Locate the cell with the specified text and output its [X, Y] center coordinate. 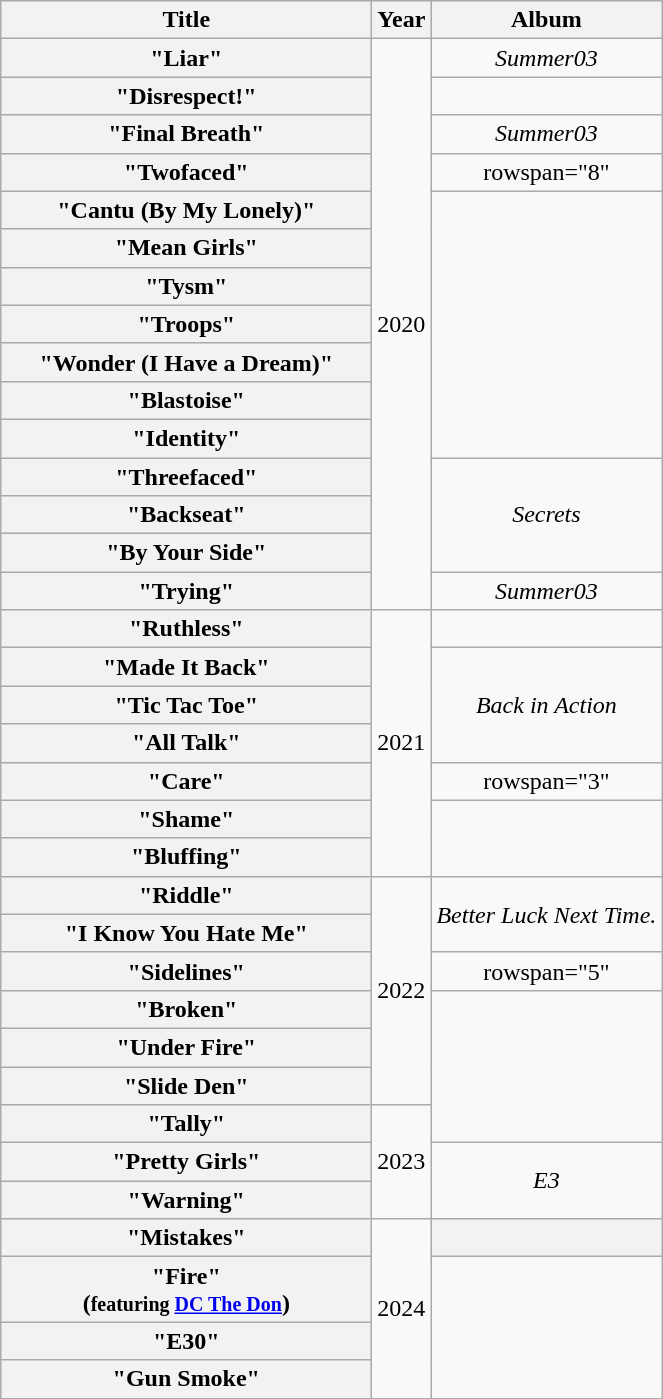
"Broken" [186, 1009]
"Wonder (I Have a Dream)" [186, 362]
"All Talk" [186, 743]
"Liar" [186, 58]
2020 [402, 324]
"Threefaced" [186, 477]
Album [546, 20]
"Cantu (By My Lonely)" [186, 210]
"Bluffing" [186, 857]
"Final Breath" [186, 134]
2021 [402, 743]
"Fire"(featuring DC The Don) [186, 1290]
rowspan="3" [546, 781]
"Shame" [186, 819]
"Warning" [186, 1200]
Year [402, 20]
"I Know You Hate Me" [186, 933]
Secrets [546, 515]
rowspan="8" [546, 172]
"Pretty Girls" [186, 1162]
"Slide Den" [186, 1085]
Title [186, 20]
"Riddle" [186, 895]
"Tally" [186, 1124]
2022 [402, 990]
"Identity" [186, 438]
"Disrespect!" [186, 96]
"Mistakes" [186, 1238]
"Troops" [186, 324]
"Under Fire" [186, 1047]
rowspan="5" [546, 971]
"Mean Girls" [186, 248]
Better Luck Next Time. [546, 914]
"Backseat" [186, 515]
"Care" [186, 781]
"Sidelines" [186, 971]
E3 [546, 1181]
"Tic Tac Toe" [186, 705]
"E30" [186, 1341]
"Gun Smoke" [186, 1379]
"Trying" [186, 591]
"Ruthless" [186, 629]
"By Your Side" [186, 553]
"Tysm" [186, 286]
"Made It Back" [186, 667]
"Twofaced" [186, 172]
Back in Action [546, 705]
"Blastoise" [186, 400]
2023 [402, 1162]
2024 [402, 1308]
